Extract the (x, y) coordinate from the center of the cell holding the provided text.  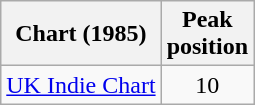
Chart (1985) (81, 34)
Peakposition (207, 34)
UK Indie Chart (81, 85)
10 (207, 85)
